Provide the [X, Y] coordinate of the cell's center where the given text is located.  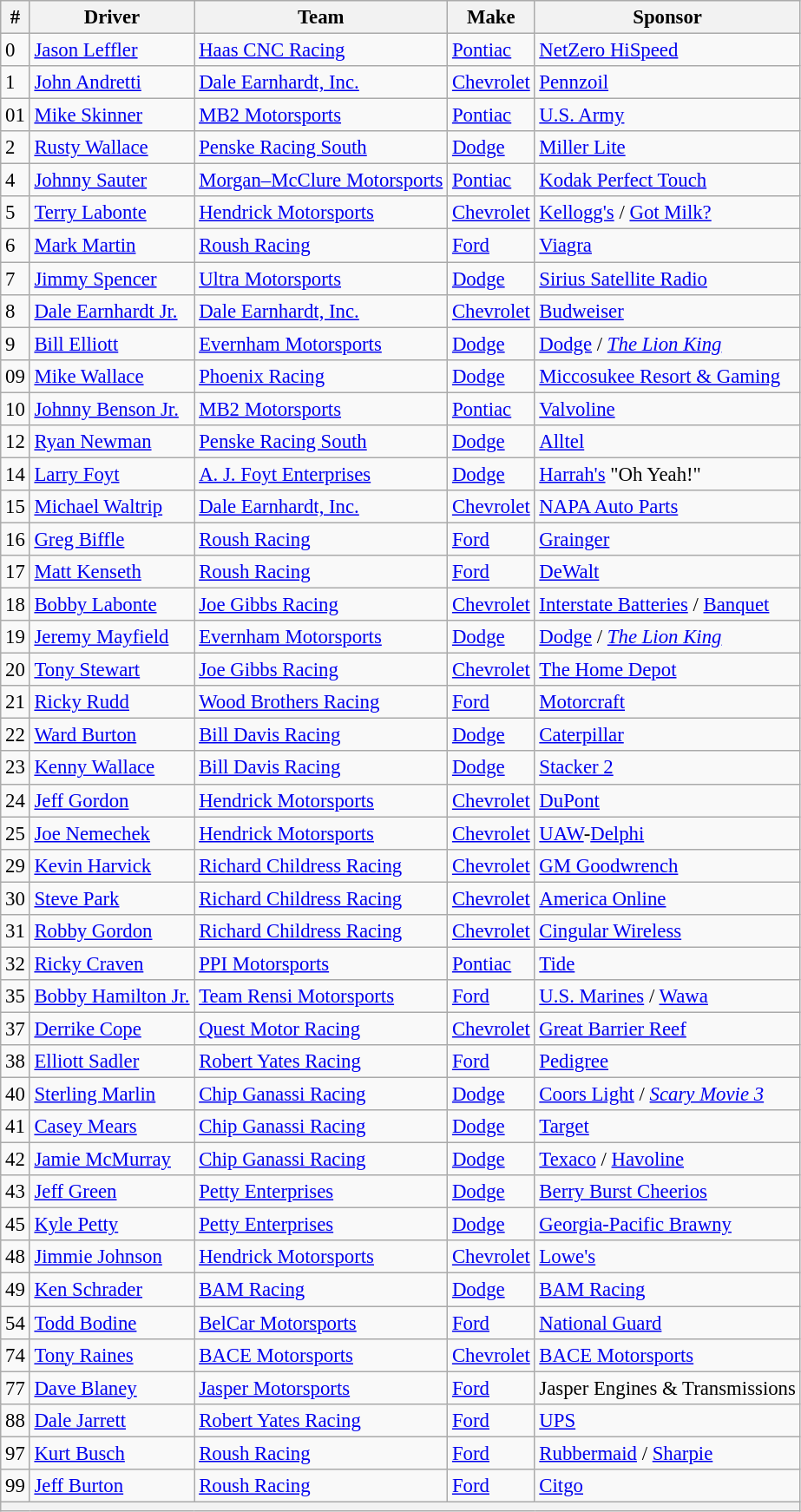
National Guard [667, 1323]
America Online [667, 898]
Coors Light / Scary Movie 3 [667, 1095]
DeWalt [667, 572]
4 [16, 181]
6 [16, 246]
Dale Jarrett [112, 1420]
DuPont [667, 800]
Interstate Batteries / Banquet [667, 605]
01 [16, 115]
Tide [667, 963]
Ryan Newman [112, 442]
10 [16, 409]
18 [16, 605]
22 [16, 735]
Kurt Busch [112, 1453]
Johnny Sauter [112, 181]
Mark Martin [112, 246]
Tony Stewart [112, 670]
37 [16, 1029]
Sponsor [667, 17]
31 [16, 931]
Mike Skinner [112, 115]
Ricky Craven [112, 963]
Ward Burton [112, 735]
Grainger [667, 539]
Matt Kenseth [112, 572]
Jeremy Mayfield [112, 637]
24 [16, 800]
Make [491, 17]
Team [321, 17]
14 [16, 474]
Driver [112, 17]
1 [16, 82]
John Andretti [112, 82]
Kodak Perfect Touch [667, 181]
20 [16, 670]
Alltel [667, 442]
97 [16, 1453]
25 [16, 833]
45 [16, 1225]
Wood Brothers Racing [321, 702]
23 [16, 768]
Michael Waltrip [112, 507]
Jeff Gordon [112, 800]
30 [16, 898]
Target [667, 1127]
40 [16, 1095]
Harrah's "Oh Yeah!" [667, 474]
Texaco / Havoline [667, 1160]
Bobby Labonte [112, 605]
Jason Leffler [112, 50]
UPS [667, 1420]
Jasper Engines & Transmissions [667, 1388]
32 [16, 963]
Bobby Hamilton Jr. [112, 996]
9 [16, 344]
NAPA Auto Parts [667, 507]
Elliott Sadler [112, 1062]
48 [16, 1258]
Motorcraft [667, 702]
Rubbermaid / Sharpie [667, 1453]
21 [16, 702]
A. J. Foyt Enterprises [321, 474]
Jimmie Johnson [112, 1258]
The Home Depot [667, 670]
Sterling Marlin [112, 1095]
Georgia-Pacific Brawny [667, 1225]
Great Barrier Reef [667, 1029]
Dale Earnhardt Jr. [112, 311]
12 [16, 442]
Kellogg's / Got Milk? [667, 213]
35 [16, 996]
5 [16, 213]
Johnny Benson Jr. [112, 409]
2 [16, 148]
Miller Lite [667, 148]
8 [16, 311]
GM Goodwrench [667, 865]
Jeff Green [112, 1192]
43 [16, 1192]
Lowe's [667, 1258]
Jamie McMurray [112, 1160]
Rusty Wallace [112, 148]
UAW-Delphi [667, 833]
Miccosukee Resort & Gaming [667, 376]
Tony Raines [112, 1355]
Joe Nemechek [112, 833]
38 [16, 1062]
09 [16, 376]
88 [16, 1420]
Casey Mears [112, 1127]
# [16, 17]
Kevin Harvick [112, 865]
U.S. Army [667, 115]
Berry Burst Cheerios [667, 1192]
Cingular Wireless [667, 931]
PPI Motorsports [321, 963]
Sirius Satellite Radio [667, 279]
Team Rensi Motorsports [321, 996]
41 [16, 1127]
Quest Motor Racing [321, 1029]
Valvoline [667, 409]
29 [16, 865]
Phoenix Racing [321, 376]
NetZero HiSpeed [667, 50]
Mike Wallace [112, 376]
Ken Schrader [112, 1290]
Todd Bodine [112, 1323]
Terry Labonte [112, 213]
Morgan–McClure Motorsports [321, 181]
BelCar Motorsports [321, 1323]
Greg Biffle [112, 539]
Jasper Motorsports [321, 1388]
Ricky Rudd [112, 702]
Bill Elliott [112, 344]
19 [16, 637]
Steve Park [112, 898]
U.S. Marines / Wawa [667, 996]
Kyle Petty [112, 1225]
7 [16, 279]
Budweiser [667, 311]
16 [16, 539]
74 [16, 1355]
49 [16, 1290]
Ultra Motorsports [321, 279]
Jimmy Spencer [112, 279]
15 [16, 507]
Caterpillar [667, 735]
Haas CNC Racing [321, 50]
Viagra [667, 246]
99 [16, 1486]
Robby Gordon [112, 931]
Kenny Wallace [112, 768]
77 [16, 1388]
17 [16, 572]
Pedigree [667, 1062]
Jeff Burton [112, 1486]
Derrike Cope [112, 1029]
42 [16, 1160]
0 [16, 50]
Pennzoil [667, 82]
Stacker 2 [667, 768]
Dave Blaney [112, 1388]
Citgo [667, 1486]
Larry Foyt [112, 474]
54 [16, 1323]
